Return the (X, Y) coordinate for the center point of the cell that contains the specified text.  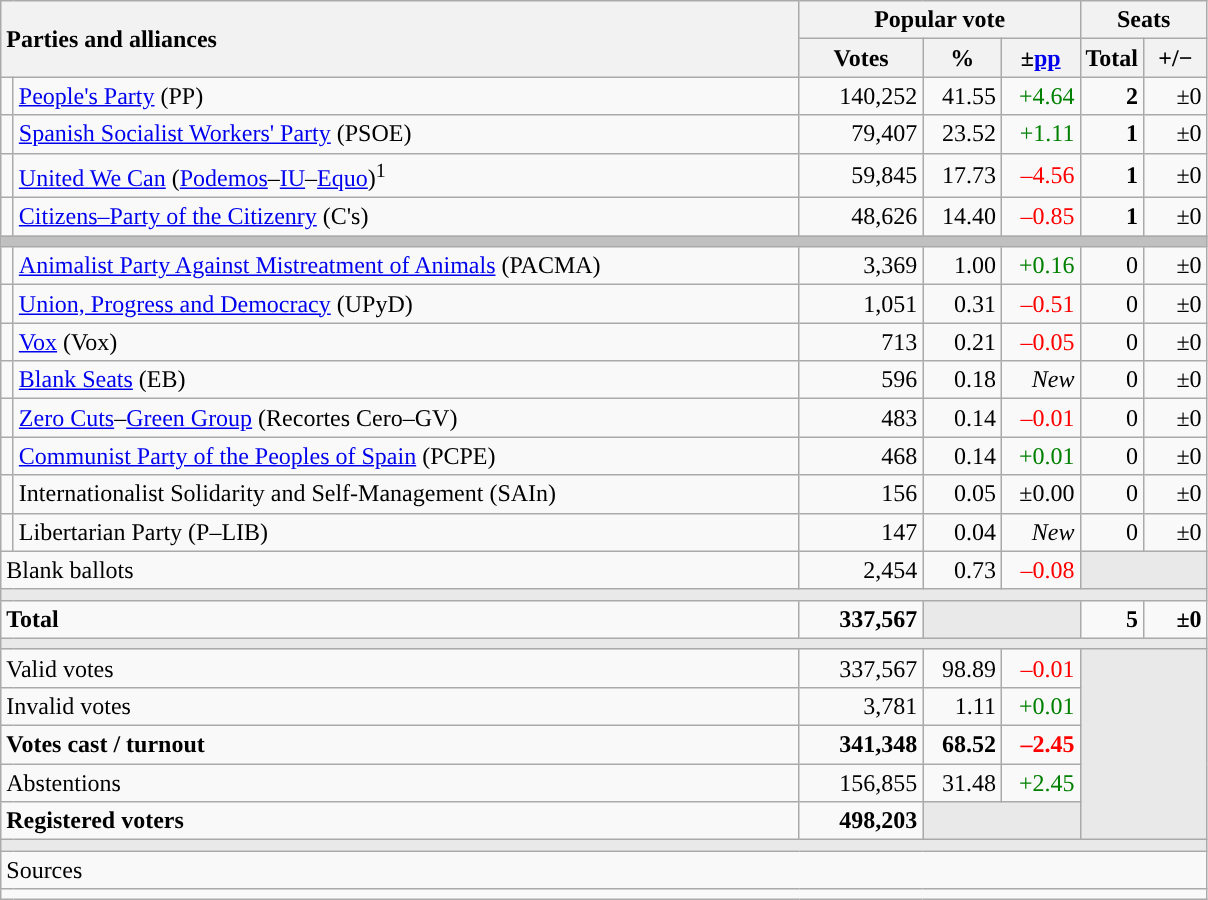
1,051 (861, 304)
Valid votes (400, 668)
341,348 (861, 745)
2,454 (861, 570)
498,203 (861, 821)
0.04 (962, 532)
People's Party (PP) (406, 96)
2 (1112, 96)
Animalist Party Against Mistreatment of Animals (PACMA) (406, 266)
17.73 (962, 176)
0.31 (962, 304)
0.05 (962, 494)
Sources (604, 870)
0.73 (962, 570)
±0.00 (1040, 494)
+4.64 (1040, 96)
3,781 (861, 706)
Union, Progress and Democracy (UPyD) (406, 304)
Votes cast / turnout (400, 745)
14.40 (962, 217)
Spanish Socialist Workers' Party (PSOE) (406, 134)
596 (861, 380)
140,252 (861, 96)
Votes (861, 58)
156 (861, 494)
+0.16 (1040, 266)
Seats (1144, 20)
Libertarian Party (P–LIB) (406, 532)
0.21 (962, 342)
713 (861, 342)
Blank ballots (400, 570)
+2.45 (1040, 783)
3,369 (861, 266)
79,407 (861, 134)
Internationalist Solidarity and Self-Management (SAIn) (406, 494)
±pp (1040, 58)
Vox (Vox) (406, 342)
Zero Cuts–Green Group (Recortes Cero–GV) (406, 418)
59,845 (861, 176)
–0.08 (1040, 570)
5 (1112, 619)
+/− (1176, 58)
147 (861, 532)
Invalid votes (400, 706)
–2.45 (1040, 745)
23.52 (962, 134)
+1.11 (1040, 134)
–0.05 (1040, 342)
–0.85 (1040, 217)
31.48 (962, 783)
Parties and alliances (400, 39)
156,855 (861, 783)
41.55 (962, 96)
483 (861, 418)
–4.56 (1040, 176)
–0.51 (1040, 304)
Abstentions (400, 783)
United We Can (Podemos–IU–Equo)1 (406, 176)
Blank Seats (EB) (406, 380)
468 (861, 456)
48,626 (861, 217)
98.89 (962, 668)
0.18 (962, 380)
1.11 (962, 706)
% (962, 58)
Registered voters (400, 821)
Citizens–Party of the Citizenry (C's) (406, 217)
1.00 (962, 266)
Communist Party of the Peoples of Spain (PCPE) (406, 456)
Popular vote (940, 20)
68.52 (962, 745)
